Output the [x, y] coordinate of the center of the cell containing the given text.  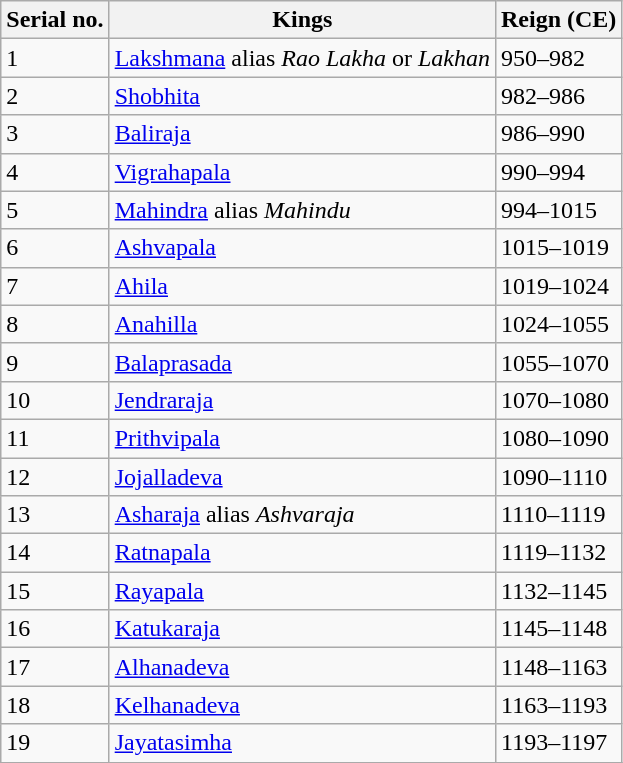
Vigrahapala [302, 172]
Mahindra alias Mahindu [302, 210]
13 [55, 515]
19 [55, 743]
Shobhita [302, 96]
Alhanadeva [302, 667]
1070–1080 [558, 400]
14 [55, 553]
Anahilla [302, 324]
3 [55, 134]
1055–1070 [558, 362]
Baliraja [302, 134]
9 [55, 362]
Kelhanadeva [302, 705]
Katukaraja [302, 629]
1 [55, 58]
Ratnapala [302, 553]
18 [55, 705]
12 [55, 477]
1090–1110 [558, 477]
Ahila [302, 286]
1148–1163 [558, 667]
Kings [302, 20]
Prithvipala [302, 438]
990–994 [558, 172]
15 [55, 591]
1110–1119 [558, 515]
1024–1055 [558, 324]
Rayapala [302, 591]
1163–1193 [558, 705]
994–1015 [558, 210]
Asharaja alias Ashvaraja [302, 515]
10 [55, 400]
Balaprasada [302, 362]
17 [55, 667]
Reign (CE) [558, 20]
950–982 [558, 58]
1145–1148 [558, 629]
6 [55, 248]
16 [55, 629]
1119–1132 [558, 553]
1015–1019 [558, 248]
11 [55, 438]
Jendraraja [302, 400]
Jojalladeva [302, 477]
1132–1145 [558, 591]
1080–1090 [558, 438]
8 [55, 324]
5 [55, 210]
Serial no. [55, 20]
2 [55, 96]
Ashvapala [302, 248]
1019–1024 [558, 286]
Lakshmana alias Rao Lakha or Lakhan [302, 58]
986–990 [558, 134]
7 [55, 286]
1193–1197 [558, 743]
982–986 [558, 96]
Jayatasimha [302, 743]
4 [55, 172]
